Extract the (X, Y) coordinate from the center of the cell holding the provided text.  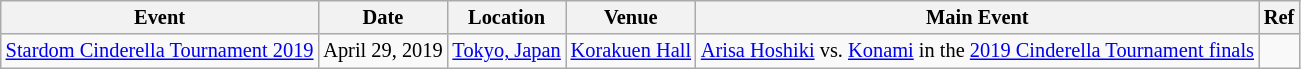
Korakuen Hall (631, 51)
April 29, 2019 (382, 51)
Ref (1279, 17)
Main Event (978, 17)
Venue (631, 17)
Tokyo, Japan (507, 51)
Arisa Hoshiki vs. Konami in the 2019 Cinderella Tournament finals (978, 51)
Event (160, 17)
Date (382, 17)
Stardom Cinderella Tournament 2019 (160, 51)
Location (507, 17)
